Return (X, Y) of the center of cell containing provided text 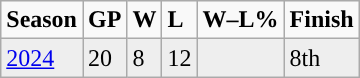
Finish (322, 20)
GP (104, 20)
8 (144, 58)
W (144, 20)
W–L% (240, 20)
8th (322, 58)
2024 (42, 58)
12 (180, 58)
L (180, 20)
20 (104, 58)
Season (42, 20)
